Return [x, y] of the center of cell containing provided text 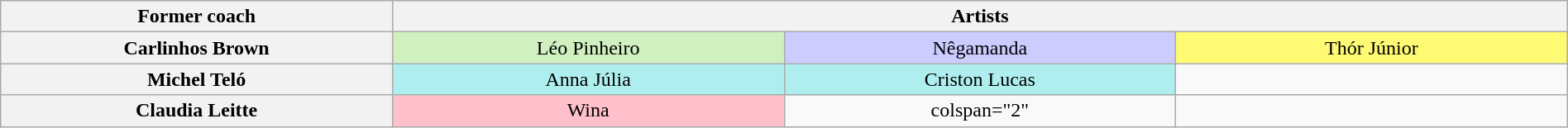
Carlinhos Brown [197, 48]
Anna Júlia [588, 79]
Former coach [197, 17]
Claudia Leitte [197, 111]
Artists [979, 17]
Léo Pinheiro [588, 48]
Nêgamanda [980, 48]
colspan="2" [980, 111]
Michel Teló [197, 79]
Criston Lucas [980, 79]
Wina [588, 111]
Thór Júnior [1372, 48]
